Search for the cell housing the specified text and yield its [X, Y] center coordinate. 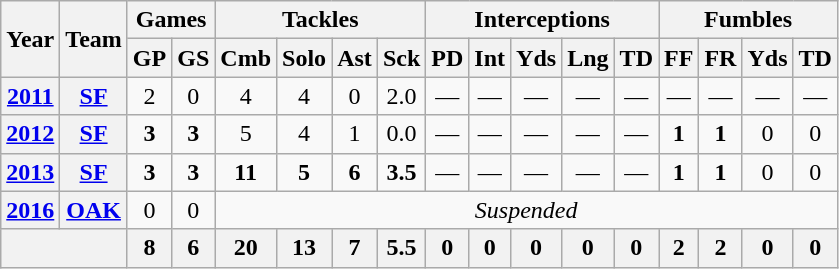
2011 [30, 96]
7 [355, 248]
OAK [94, 210]
2013 [30, 172]
8 [149, 248]
GP [149, 58]
GS [194, 58]
Solo [304, 58]
Year [30, 39]
Ast [355, 58]
Sck [401, 58]
Cmb [246, 58]
Interceptions [542, 20]
FR [720, 58]
FF [678, 58]
Int [490, 58]
Lng [588, 58]
Games [170, 20]
Fumbles [748, 20]
Tackles [320, 20]
0.0 [401, 134]
5.5 [401, 248]
Suspended [526, 210]
2012 [30, 134]
3.5 [401, 172]
2.0 [401, 96]
PD [448, 58]
11 [246, 172]
2016 [30, 210]
13 [304, 248]
Team [94, 39]
20 [246, 248]
